Locate the cell with the specified text and output its (x, y) center coordinate. 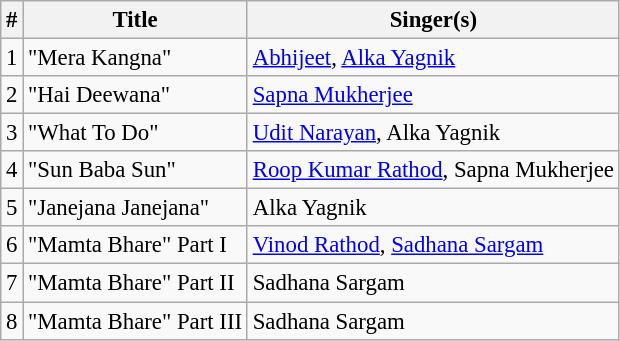
3 (12, 133)
2 (12, 95)
4 (12, 170)
5 (12, 208)
"Janejana Janejana" (136, 208)
Singer(s) (433, 20)
Alka Yagnik (433, 208)
Udit Narayan, Alka Yagnik (433, 133)
"Mamta Bhare" Part III (136, 321)
8 (12, 321)
Vinod Rathod, Sadhana Sargam (433, 245)
"Sun Baba Sun" (136, 170)
"Mera Kangna" (136, 58)
Sapna Mukherjee (433, 95)
# (12, 20)
"Mamta Bhare" Part I (136, 245)
"Mamta Bhare" Part II (136, 283)
"What To Do" (136, 133)
Abhijeet, Alka Yagnik (433, 58)
"Hai Deewana" (136, 95)
6 (12, 245)
1 (12, 58)
Title (136, 20)
Roop Kumar Rathod, Sapna Mukherjee (433, 170)
7 (12, 283)
